Extract the (x, y) coordinate from the center of the cell holding the provided text.  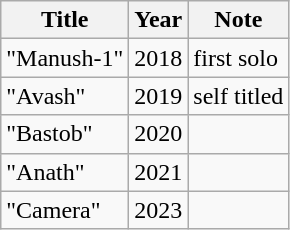
"Avash" (65, 96)
2021 (158, 172)
2020 (158, 134)
Note (238, 20)
"Camera" (65, 210)
Title (65, 20)
"Manush-1" (65, 58)
2023 (158, 210)
first solo (238, 58)
"Bastob" (65, 134)
Year (158, 20)
2019 (158, 96)
2018 (158, 58)
"Anath" (65, 172)
self titled (238, 96)
